Output the [X, Y] coordinate of the center of the cell containing the given text.  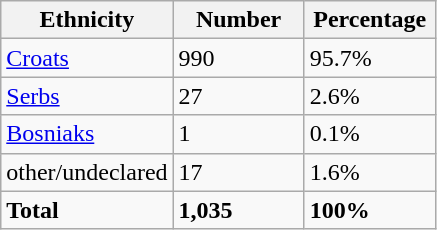
100% [370, 210]
95.7% [370, 58]
0.1% [370, 134]
Ethnicity [87, 20]
Bosniaks [87, 134]
27 [238, 96]
other/undeclared [87, 172]
990 [238, 58]
17 [238, 172]
Total [87, 210]
1.6% [370, 172]
1,035 [238, 210]
2.6% [370, 96]
Number [238, 20]
1 [238, 134]
Croats [87, 58]
Serbs [87, 96]
Percentage [370, 20]
